Search for the cell housing the specified text and yield its (X, Y) center coordinate. 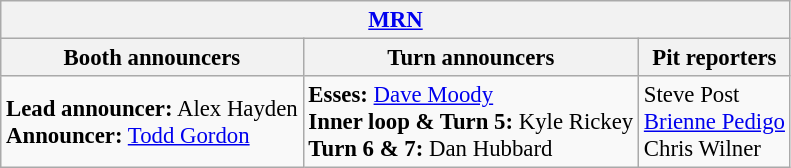
Pit reporters (715, 58)
MRN (396, 20)
Turn announcers (470, 58)
Lead announcer: Alex HaydenAnnouncer: Todd Gordon (152, 122)
Esses: Dave Moody Inner loop & Turn 5: Kyle RickeyTurn 6 & 7: Dan Hubbard (470, 122)
Booth announcers (152, 58)
Steve PostBrienne PedigoChris Wilner (715, 122)
